Identify which cell holds the provided text, then report its [X, Y] central coordinate. 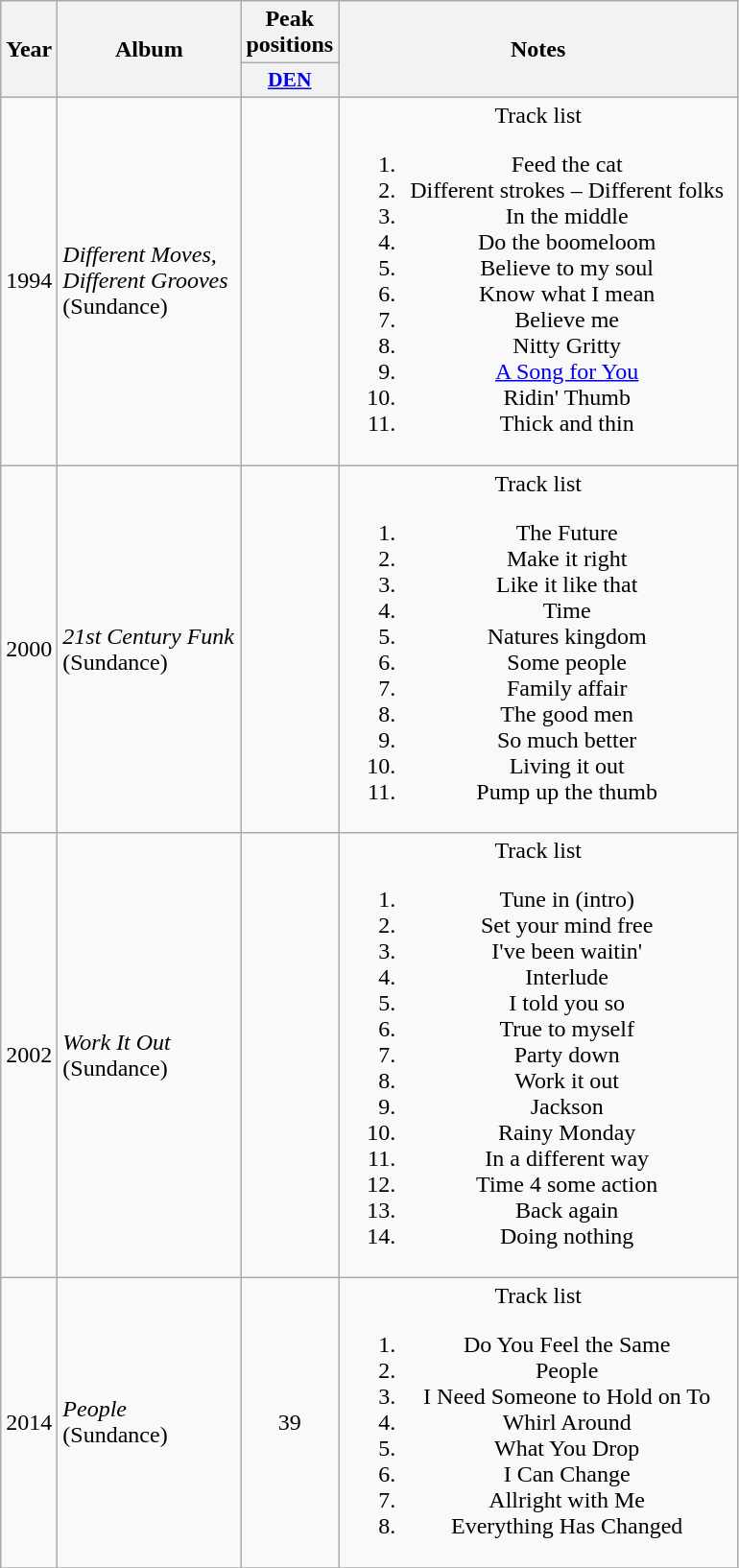
2014 [29, 1423]
2000 [29, 649]
2002 [29, 1056]
Year [29, 50]
21st Century Funk (Sundance) [150, 649]
People (Sundance) [150, 1423]
Track listDo You Feel the SamePeopleI Need Someone to Hold on ToWhirl AroundWhat You DropI Can ChangeAllright with MeEverything Has Changed [538, 1423]
39 [290, 1423]
Track listThe FutureMake it rightLike it like thatTimeNatures kingdomSome peopleFamily affairThe good menSo much betterLiving it outPump up the thumb [538, 649]
Album [150, 50]
Peak positions [290, 33]
Different Moves, Different Grooves (Sundance) [150, 280]
Work It Out (Sundance) [150, 1056]
1994 [29, 280]
Notes [538, 50]
DEN [290, 81]
